Output the [X, Y] coordinate of the center of the cell containing the given text.  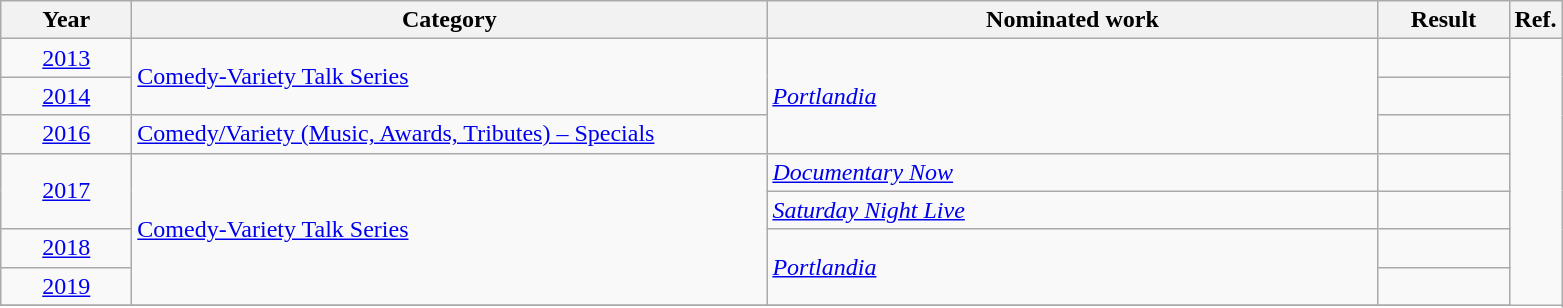
2014 [66, 96]
Comedy/Variety (Music, Awards, Tributes) – Specials [450, 134]
2019 [66, 286]
2013 [66, 58]
Category [450, 20]
Ref. [1536, 20]
Year [66, 20]
Saturday Night Live [1072, 210]
Result [1444, 20]
Documentary Now [1072, 172]
Nominated work [1072, 20]
2018 [66, 248]
2017 [66, 191]
2016 [66, 134]
